Return the [X, Y] coordinate for the center point of the cell that contains the specified text.  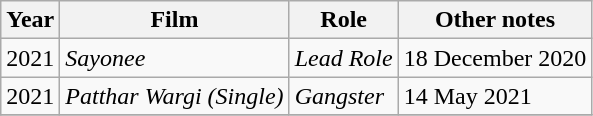
Sayonee [174, 58]
Year [30, 20]
14 May 2021 [495, 96]
18 December 2020 [495, 58]
Lead Role [344, 58]
Patthar Wargi (Single) [174, 96]
Role [344, 20]
Film [174, 20]
Other notes [495, 20]
Gangster [344, 96]
